Find where the given text appears and provide that cell's center as [X, Y] coordinate. 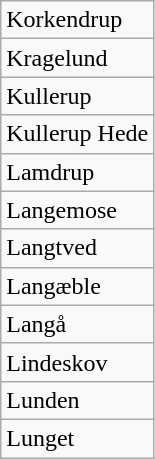
Langtved [78, 248]
Lunden [78, 400]
Lindeskov [78, 362]
Kragelund [78, 58]
Langemose [78, 210]
Langå [78, 324]
Kullerup Hede [78, 134]
Lamdrup [78, 172]
Korkendrup [78, 20]
Lunget [78, 438]
Langæble [78, 286]
Kullerup [78, 96]
